Extract the (x, y) coordinate from the center of the cell holding the provided text.  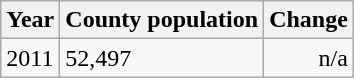
Year (30, 20)
52,497 (162, 58)
2011 (30, 58)
n/a (309, 58)
Change (309, 20)
County population (162, 20)
